Return (X, Y) of the center of cell containing provided text 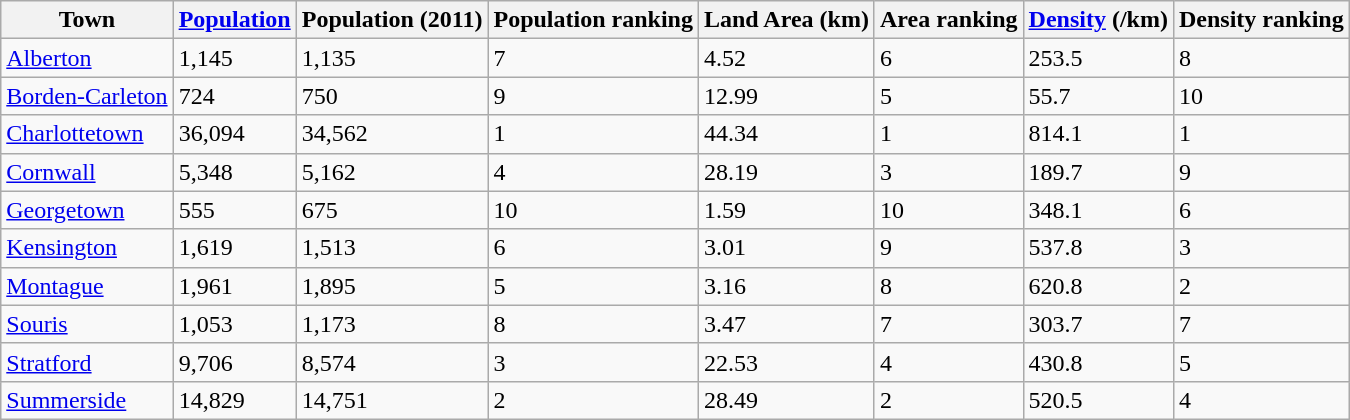
Kensington (87, 248)
3.01 (786, 248)
5,162 (392, 172)
8,574 (392, 362)
Stratford (87, 362)
28.49 (786, 400)
Density (/km) (1098, 20)
1.59 (786, 210)
14,829 (234, 400)
Summerside (87, 400)
1,173 (392, 324)
537.8 (1098, 248)
1,053 (234, 324)
520.5 (1098, 400)
675 (392, 210)
189.7 (1098, 172)
34,562 (392, 134)
Montague (87, 286)
44.34 (786, 134)
Density ranking (1261, 20)
Population ranking (593, 20)
Area ranking (948, 20)
4.52 (786, 58)
Population (234, 20)
253.5 (1098, 58)
1,895 (392, 286)
Land Area (km) (786, 20)
14,751 (392, 400)
348.1 (1098, 210)
724 (234, 96)
3.47 (786, 324)
Georgetown (87, 210)
22.53 (786, 362)
303.7 (1098, 324)
1,135 (392, 58)
750 (392, 96)
Town (87, 20)
814.1 (1098, 134)
36,094 (234, 134)
Population (2011) (392, 20)
Alberton (87, 58)
28.19 (786, 172)
555 (234, 210)
Charlottetown (87, 134)
Cornwall (87, 172)
9,706 (234, 362)
1,961 (234, 286)
Borden-Carleton (87, 96)
1,513 (392, 248)
1,619 (234, 248)
430.8 (1098, 362)
Souris (87, 324)
12.99 (786, 96)
3.16 (786, 286)
55.7 (1098, 96)
5,348 (234, 172)
1,145 (234, 58)
620.8 (1098, 286)
